Extract the [x, y] coordinate from the center of the cell holding the provided text.  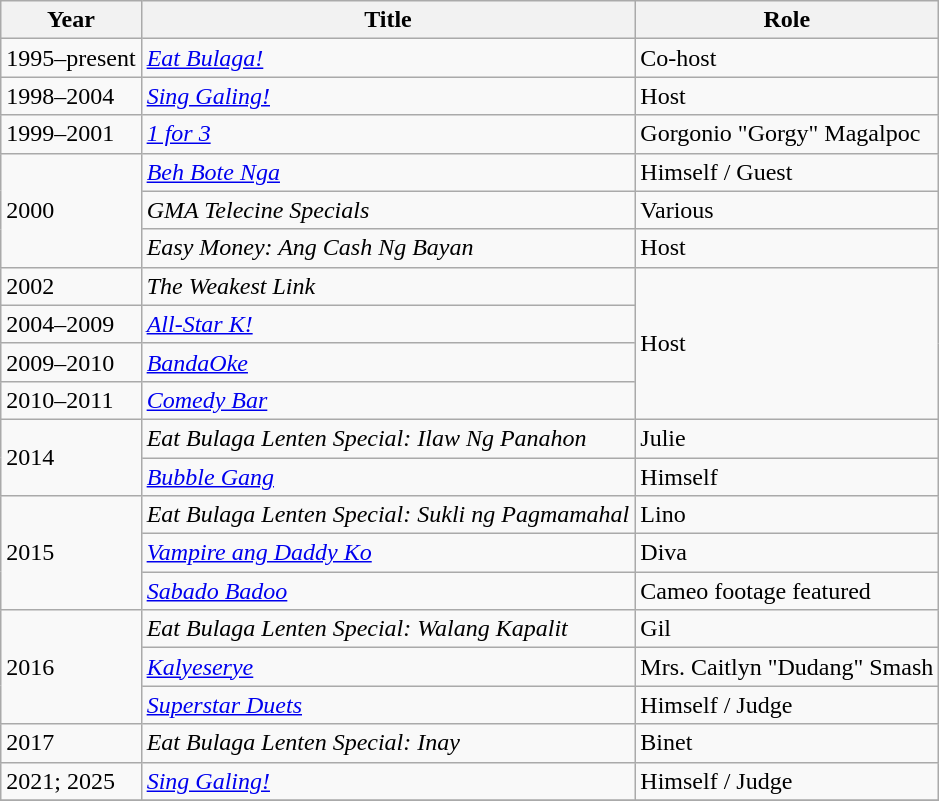
Beh Bote Nga [388, 172]
The Weakest Link [388, 286]
Sabado Badoo [388, 591]
Vampire ang Daddy Ko [388, 553]
Eat Bulaga Lenten Special: Inay [388, 743]
Julie [787, 438]
2017 [71, 743]
2000 [71, 210]
1 for 3 [388, 134]
2015 [71, 553]
All-Star K! [388, 324]
2010–2011 [71, 400]
1995–present [71, 58]
Role [787, 20]
Lino [787, 515]
Diva [787, 553]
2014 [71, 457]
Eat Bulaga! [388, 58]
2021; 2025 [71, 781]
Binet [787, 743]
Various [787, 210]
Eat Bulaga Lenten Special: Sukli ng Pagmamahal [388, 515]
Himself / Guest [787, 172]
Mrs. Caitlyn "Dudang" Smash [787, 667]
2002 [71, 286]
Title [388, 20]
2009–2010 [71, 362]
1999–2001 [71, 134]
Cameo footage featured [787, 591]
GMA Telecine Specials [388, 210]
Co-host [787, 58]
Eat Bulaga Lenten Special: Walang Kapalit [388, 629]
2016 [71, 667]
Eat Bulaga Lenten Special: Ilaw Ng Panahon [388, 438]
Year [71, 20]
Comedy Bar [388, 400]
Gil [787, 629]
1998–2004 [71, 96]
BandaOke [388, 362]
Gorgonio "Gorgy" Magalpoc [787, 134]
Superstar Duets [388, 705]
Himself [787, 477]
2004–2009 [71, 324]
Bubble Gang [388, 477]
Kalyeserye [388, 667]
Easy Money: Ang Cash Ng Bayan [388, 248]
